Search for the cell housing the specified text and yield its (X, Y) center coordinate. 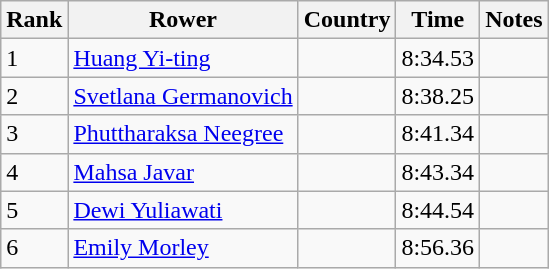
Phuttharaksa Neegree (183, 134)
2 (34, 96)
3 (34, 134)
Country (347, 20)
Emily Morley (183, 248)
8:41.34 (438, 134)
6 (34, 248)
1 (34, 58)
Svetlana Germanovich (183, 96)
Time (438, 20)
Notes (514, 20)
8:43.34 (438, 172)
8:44.54 (438, 210)
4 (34, 172)
Dewi Yuliawati (183, 210)
Mahsa Javar (183, 172)
Rank (34, 20)
Rower (183, 20)
8:38.25 (438, 96)
8:34.53 (438, 58)
Huang Yi-ting (183, 58)
8:56.36 (438, 248)
5 (34, 210)
